Identify which cell holds the provided text, then report its [x, y] central coordinate. 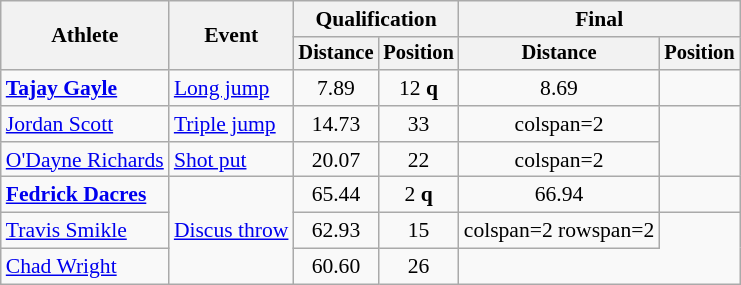
2 q [418, 195]
33 [418, 124]
Chad Wright [85, 267]
Fedrick Dacres [85, 195]
62.93 [336, 231]
Event [232, 36]
Long jump [232, 88]
Triple jump [232, 124]
O'Dayne Richards [85, 160]
Qualification [376, 19]
26 [418, 267]
65.44 [336, 195]
Jordan Scott [85, 124]
8.69 [560, 88]
Discus throw [232, 230]
Travis Smikle [85, 231]
7.89 [336, 88]
Athlete [85, 36]
20.07 [336, 160]
Final [600, 19]
Shot put [232, 160]
66.94 [560, 195]
15 [418, 231]
60.60 [336, 267]
22 [418, 160]
Tajay Gayle [85, 88]
colspan=2 rowspan=2 [560, 231]
14.73 [336, 124]
12 q [418, 88]
